Search for the cell housing the specified text and yield its (x, y) center coordinate. 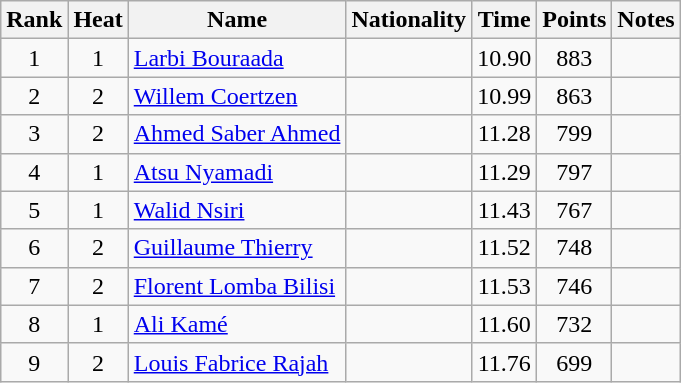
746 (574, 286)
767 (574, 210)
Heat (98, 20)
Notes (646, 20)
Atsu Nyamadi (237, 172)
Ahmed Saber Ahmed (237, 134)
5 (34, 210)
Points (574, 20)
Name (237, 20)
10.90 (504, 58)
11.43 (504, 210)
6 (34, 248)
3 (34, 134)
797 (574, 172)
4 (34, 172)
11.60 (504, 324)
699 (574, 362)
Walid Nsiri (237, 210)
11.53 (504, 286)
799 (574, 134)
11.28 (504, 134)
Florent Lomba Bilisi (237, 286)
11.52 (504, 248)
748 (574, 248)
11.76 (504, 362)
9 (34, 362)
Ali Kamé (237, 324)
10.99 (504, 96)
Time (504, 20)
732 (574, 324)
7 (34, 286)
863 (574, 96)
Guillaume Thierry (237, 248)
883 (574, 58)
11.29 (504, 172)
Rank (34, 20)
Nationality (409, 20)
Louis Fabrice Rajah (237, 362)
8 (34, 324)
Larbi Bouraada (237, 58)
Willem Coertzen (237, 96)
